Locate the cell with the specified text and output its [x, y] center coordinate. 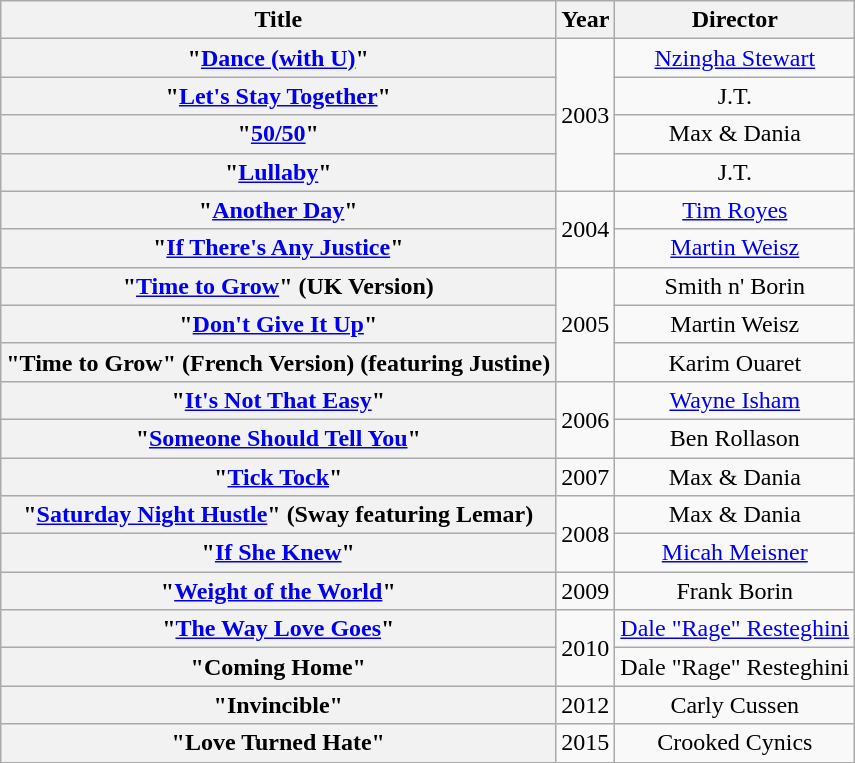
2015 [586, 743]
Karim Ouaret [735, 362]
Year [586, 20]
"Someone Should Tell You" [278, 438]
2010 [586, 648]
2007 [586, 477]
2004 [586, 229]
"Dance (with U)" [278, 58]
Nzingha Stewart [735, 58]
2006 [586, 419]
Frank Borin [735, 591]
"Invincible" [278, 705]
Tim Royes [735, 210]
Director [735, 20]
Wayne Isham [735, 400]
Micah Meisner [735, 553]
"Another Day" [278, 210]
"Time to Grow" (UK Version) [278, 286]
"Lullaby" [278, 172]
"Saturday Night Hustle" (Sway featuring Lemar) [278, 515]
"Love Turned Hate" [278, 743]
2003 [586, 115]
"Coming Home" [278, 667]
"If She Knew" [278, 553]
"It's Not That Easy" [278, 400]
"Time to Grow" (French Version) (featuring Justine) [278, 362]
"Don't Give It Up" [278, 324]
"The Way Love Goes" [278, 629]
2008 [586, 534]
Crooked Cynics [735, 743]
"50/50" [278, 134]
Ben Rollason [735, 438]
2009 [586, 591]
Smith n' Borin [735, 286]
2005 [586, 324]
"Tick Tock" [278, 477]
"Weight of the World" [278, 591]
2012 [586, 705]
Title [278, 20]
Carly Cussen [735, 705]
"Let's Stay Together" [278, 96]
"If There's Any Justice" [278, 248]
